Output the [X, Y] coordinate of the center of the cell containing the given text.  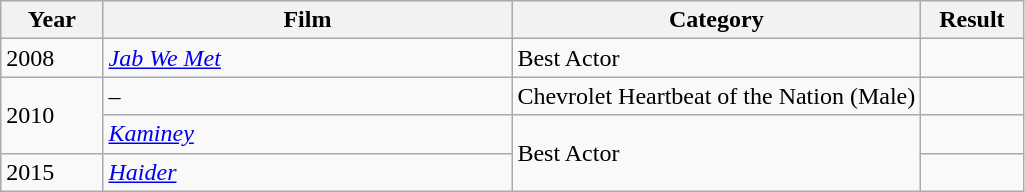
Jab We Met [308, 58]
Chevrolet Heartbeat of the Nation (Male) [716, 96]
2008 [52, 58]
Year [52, 20]
2015 [52, 172]
– [308, 96]
Category [716, 20]
Result [972, 20]
Film [308, 20]
Haider [308, 172]
2010 [52, 115]
Kaminey [308, 134]
